Pinpoint the cell where the given text exists, returning its (x, y) midpoint coordinate. 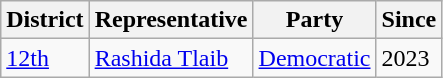
District (45, 20)
Representative (171, 20)
Rashida Tlaib (171, 58)
Since (409, 20)
12th (45, 58)
Party (314, 20)
Democratic (314, 58)
2023 (409, 58)
